Find where the given text appears and provide that cell's center as [x, y] coordinate. 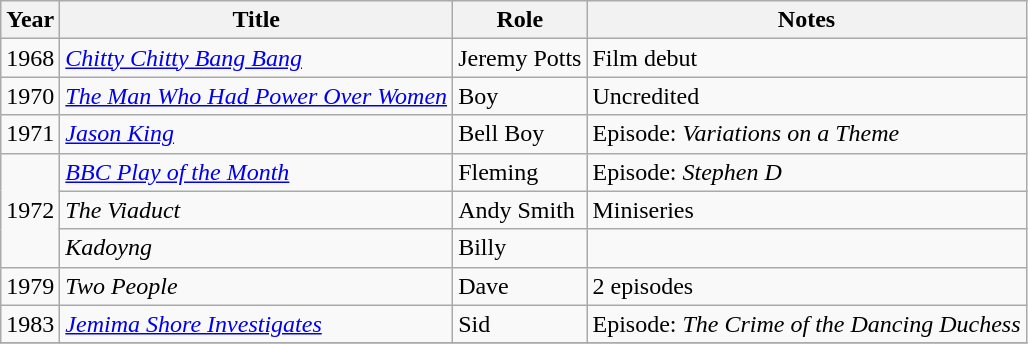
Jemima Shore Investigates [256, 324]
Role [520, 20]
Jeremy Potts [520, 58]
The Man Who Had Power Over Women [256, 96]
Boy [520, 96]
Sid [520, 324]
Title [256, 20]
The Viaduct [256, 210]
Dave [520, 286]
Chitty Chitty Bang Bang [256, 58]
Episode: The Crime of the Dancing Duchess [806, 324]
Fleming [520, 172]
1968 [30, 58]
Kadoyng [256, 248]
Episode: Stephen D [806, 172]
BBC Play of the Month [256, 172]
2 episodes [806, 286]
1970 [30, 96]
Jason King [256, 134]
1979 [30, 286]
1983 [30, 324]
Bell Boy [520, 134]
1971 [30, 134]
Andy Smith [520, 210]
Uncredited [806, 96]
Billy [520, 248]
Episode: Variations on a Theme [806, 134]
Two People [256, 286]
Notes [806, 20]
Miniseries [806, 210]
1972 [30, 210]
Year [30, 20]
Film debut [806, 58]
